Identify which cell holds the provided text, then report its (X, Y) central coordinate. 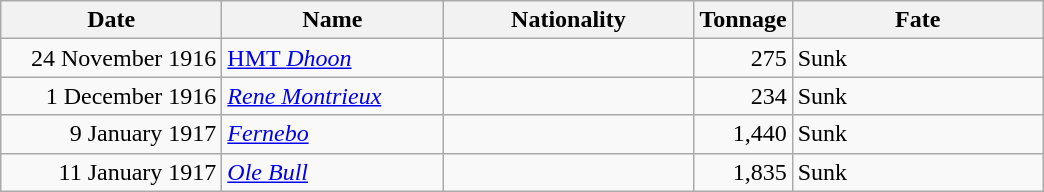
Nationality (568, 20)
234 (743, 96)
1,440 (743, 134)
Fernebo (332, 134)
Fate (918, 20)
1 December 1916 (112, 96)
275 (743, 58)
HMT Dhoon (332, 58)
Ole Bull (332, 172)
Rene Montrieux (332, 96)
9 January 1917 (112, 134)
11 January 1917 (112, 172)
Date (112, 20)
Tonnage (743, 20)
1,835 (743, 172)
Name (332, 20)
24 November 1916 (112, 58)
